Capture the cell that displays the provided text and extract its (x, y) central coordinate. 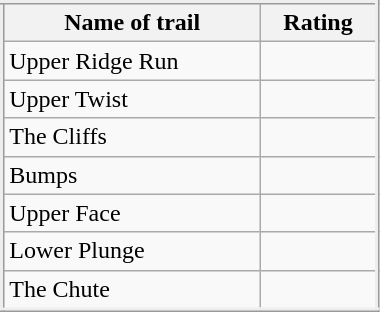
Upper Twist (131, 99)
Lower Plunge (131, 251)
Bumps (131, 175)
The Chute (131, 290)
Upper Face (131, 213)
Rating (319, 22)
The Cliffs (131, 137)
Upper Ridge Run (131, 61)
Name of trail (131, 22)
